Provide the (x, y) coordinate of the cell's center where the given text is located.  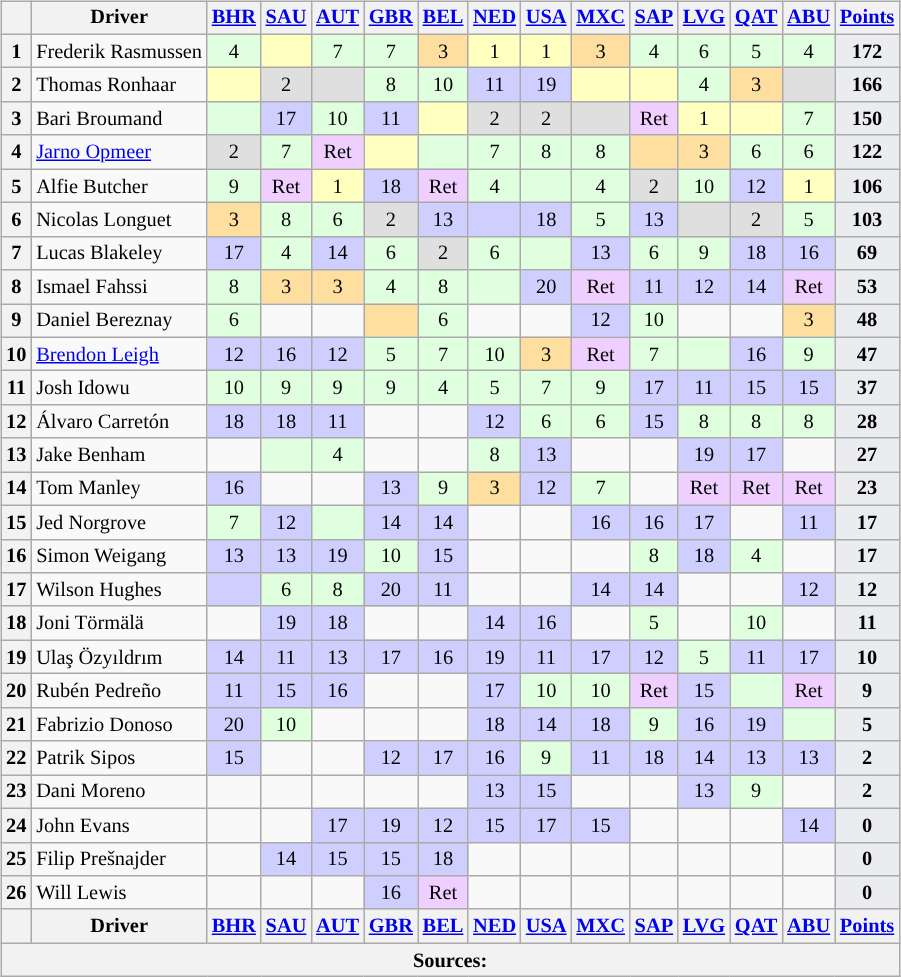
37 (867, 388)
Patrik Sipos (119, 758)
25 (16, 859)
21 (16, 724)
Jake Benham (119, 455)
Tom Manley (119, 489)
Alfie Butcher (119, 186)
Ulaş Özyıldrım (119, 657)
47 (867, 354)
Álvaro Carretón (119, 422)
Dani Moreno (119, 792)
69 (867, 253)
Jed Norgrove (119, 522)
Wilson Hughes (119, 590)
Frederik Rasmussen (119, 51)
John Evans (119, 825)
53 (867, 287)
27 (867, 455)
Rubén Pedreño (119, 691)
Simon Weigang (119, 556)
166 (867, 85)
Joni Törmälä (119, 623)
24 (16, 825)
Fabrizio Donoso (119, 724)
122 (867, 152)
Filip Prešnajder (119, 859)
172 (867, 51)
Will Lewis (119, 893)
Josh Idowu (119, 388)
Thomas Ronhaar (119, 85)
Daniel Bereznay (119, 321)
103 (867, 220)
Jarno Opmeer (119, 152)
Brendon Leigh (119, 354)
Nicolas Longuet (119, 220)
48 (867, 321)
22 (16, 758)
Ismael Fahssi (119, 287)
106 (867, 186)
26 (16, 893)
Sources: (450, 960)
150 (867, 119)
Lucas Blakeley (119, 253)
Bari Broumand (119, 119)
28 (867, 422)
